Scan for the cell matching the given text and deliver its [x, y] coordinate at center. 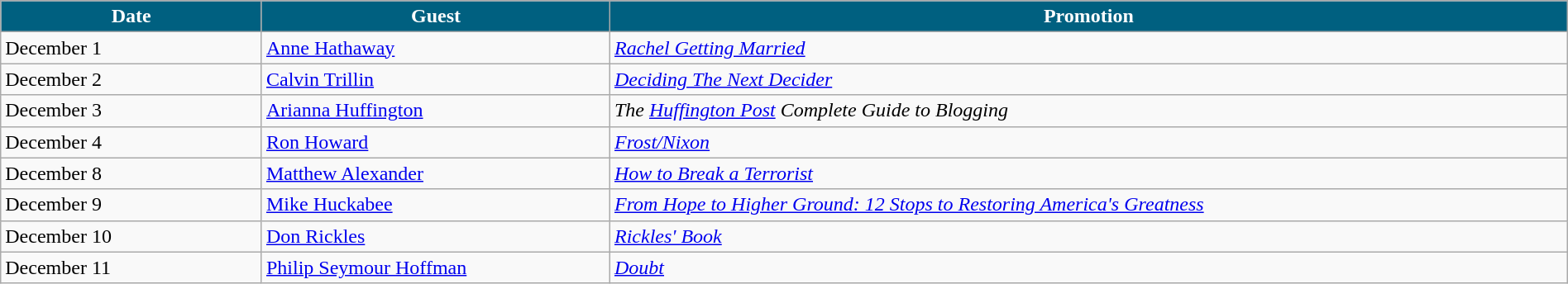
December 4 [131, 142]
How to Break a Terrorist [1088, 173]
Calvin Trillin [435, 79]
December 9 [131, 205]
Frost/Nixon [1088, 142]
December 1 [131, 48]
Deciding The Next Decider [1088, 79]
Date [131, 17]
Doubt [1088, 267]
Mike Huckabee [435, 205]
December 11 [131, 267]
Ron Howard [435, 142]
Promotion [1088, 17]
Rickles' Book [1088, 236]
December 3 [131, 111]
December 8 [131, 173]
The Huffington Post Complete Guide to Blogging [1088, 111]
Anne Hathaway [435, 48]
Arianna Huffington [435, 111]
Matthew Alexander [435, 173]
Philip Seymour Hoffman [435, 267]
From Hope to Higher Ground: 12 Stops to Restoring America's Greatness [1088, 205]
Don Rickles [435, 236]
Rachel Getting Married [1088, 48]
December 2 [131, 79]
Guest [435, 17]
December 10 [131, 236]
